Search for the cell housing the specified text and yield its [x, y] center coordinate. 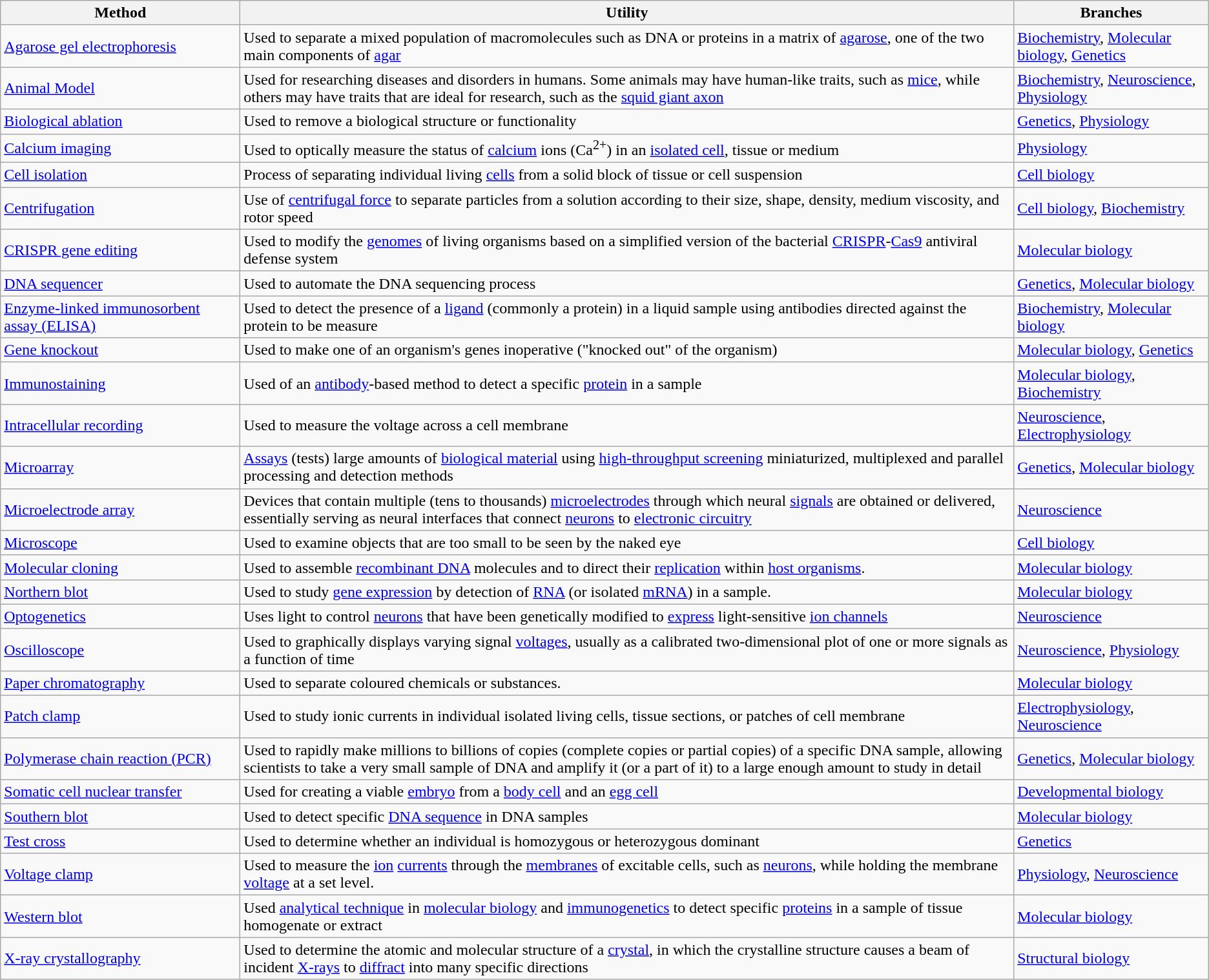
Animal Model [120, 88]
Biological ablation [120, 121]
Used to detect specific DNA sequence in DNA samples [627, 817]
Microelectrode array [120, 509]
Used for creating a viable embryo from a body cell and an egg cell [627, 792]
Microscope [120, 543]
Used to make one of an organism's genes inoperative ("knocked out" of the organism) [627, 350]
Molecular biology, Biochemistry [1111, 384]
Used to remove a biological structure or functionality [627, 121]
Utility [627, 13]
Genetics, Physiology [1111, 121]
Developmental biology [1111, 792]
Immunostaining [120, 384]
Molecular biology, Genetics [1111, 350]
Southern blot [120, 817]
Enzyme-linked immunosorbent assay (ELISA) [120, 317]
Used to optically measure the status of calcium ions (Ca2+) in an isolated cell, tissue or medium [627, 149]
Microarray [120, 468]
Used to measure the ion currents through the membranes of excitable cells, such as neurons, while holding the membrane voltage at a set level. [627, 875]
Process of separating individual living cells from a solid block of tissue or cell suspension [627, 175]
Electrophysiology, Neuroscience [1111, 717]
Used to automate the DNA sequencing process [627, 284]
Intracellular recording [120, 425]
Centrifugation [120, 208]
Cell biology, Biochemistry [1111, 208]
Used analytical technique in molecular biology and immunogenetics to detect specific proteins in a sample of tissue homogenate or extract [627, 916]
Neuroscience, Physiology [1111, 650]
Biochemistry, Molecular biology, Genetics [1111, 47]
Physiology, Neuroscience [1111, 875]
Used of an antibody-based method to detect a specific protein in a sample [627, 384]
Structural biology [1111, 959]
Oscilloscope [120, 650]
Biochemistry, Molecular biology [1111, 317]
Used to graphically displays varying signal voltages, usually as a calibrated two-dimensional plot of one or more signals as a function of time [627, 650]
Somatic cell nuclear transfer [120, 792]
Cell isolation [120, 175]
Used to modify the genomes of living organisms based on a simplified version of the bacterial CRISPR-Cas9 antiviral defense system [627, 251]
Uses light to control neurons that have been genetically modified to express light-sensitive ion channels [627, 616]
Used to determine whether an individual is homozygous or heterozygous dominant [627, 841]
Optogenetics [120, 616]
Calcium imaging [120, 149]
Molecular cloning [120, 567]
Branches [1111, 13]
Used to study gene expression by detection of RNA (or isolated mRNA) in a sample. [627, 592]
Used to separate coloured chemicals or substances. [627, 683]
X-ray crystallography [120, 959]
Northern blot [120, 592]
Method [120, 13]
Used to measure the voltage across a cell membrane [627, 425]
Neuroscience, Electrophysiology [1111, 425]
Polymerase chain reaction (PCR) [120, 758]
Paper chromatography [120, 683]
DNA sequencer [120, 284]
Use of centrifugal force to separate particles from a solution according to their size, shape, density, medium viscosity, and rotor speed [627, 208]
Voltage clamp [120, 875]
CRISPR gene editing [120, 251]
Gene knockout [120, 350]
Physiology [1111, 149]
Used to separate a mixed population of macromolecules such as DNA or proteins in a matrix of agarose, one of the two main components of agar [627, 47]
Biochemistry, Neuroscience, Physiology [1111, 88]
Western blot [120, 916]
Patch clamp [120, 717]
Used to examine objects that are too small to be seen by the naked eye [627, 543]
Used to assemble recombinant DNA molecules and to direct their replication within host organisms. [627, 567]
Used to study ionic currents in individual isolated living cells, tissue sections, or patches of cell membrane [627, 717]
Genetics [1111, 841]
Test cross [120, 841]
Agarose gel electrophoresis [120, 47]
Used to detect the presence of a ligand (commonly a protein) in a liquid sample using antibodies directed against the protein to be measure [627, 317]
